Capture the cell that displays the provided text and extract its [x, y] central coordinate. 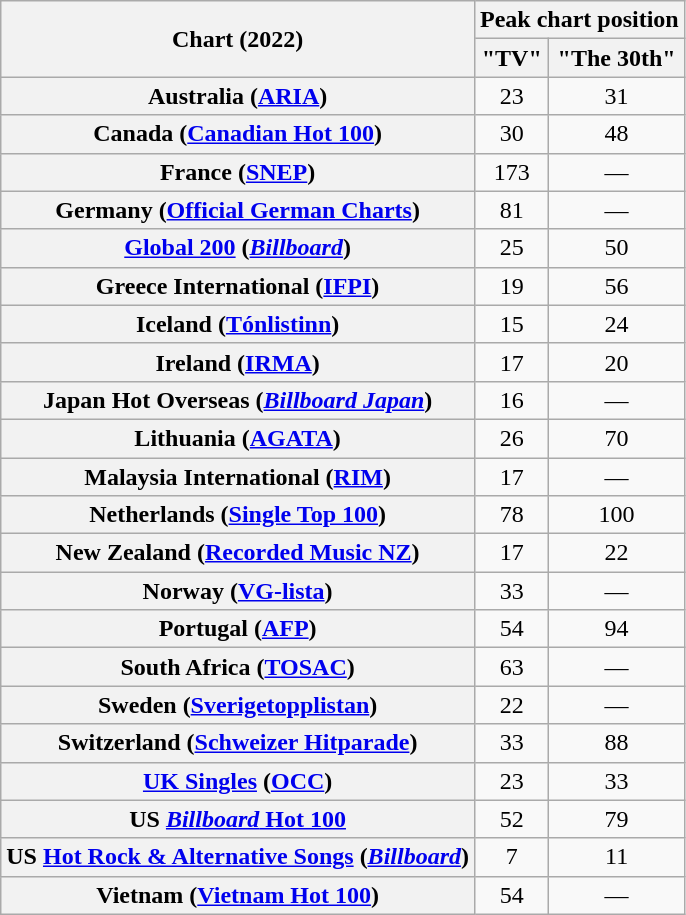
88 [616, 743]
US Billboard Hot 100 [238, 819]
26 [511, 438]
30 [511, 134]
US Hot Rock & Alternative Songs (Billboard) [238, 857]
"TV" [511, 58]
Malaysia International (RIM) [238, 477]
Peak chart position [579, 20]
81 [511, 210]
50 [616, 248]
19 [511, 286]
173 [511, 172]
25 [511, 248]
24 [616, 324]
Iceland (Tónlistinn) [238, 324]
Switzerland (Schweizer Hitparade) [238, 743]
48 [616, 134]
Australia (ARIA) [238, 96]
7 [511, 857]
Canada (Canadian Hot 100) [238, 134]
Global 200 (Billboard) [238, 248]
South Africa (TOSAC) [238, 667]
Netherlands (Single Top 100) [238, 515]
63 [511, 667]
Norway (VG-lista) [238, 591]
78 [511, 515]
Chart (2022) [238, 39]
52 [511, 819]
56 [616, 286]
Lithuania (AGATA) [238, 438]
31 [616, 96]
"The 30th" [616, 58]
New Zealand (Recorded Music NZ) [238, 553]
16 [511, 400]
79 [616, 819]
Ireland (IRMA) [238, 362]
15 [511, 324]
Sweden (Sverigetopplistan) [238, 705]
Vietnam (Vietnam Hot 100) [238, 895]
Japan Hot Overseas (Billboard Japan) [238, 400]
11 [616, 857]
Greece International (IFPI) [238, 286]
20 [616, 362]
Portugal (AFP) [238, 629]
France (SNEP) [238, 172]
70 [616, 438]
94 [616, 629]
100 [616, 515]
UK Singles (OCC) [238, 781]
Germany (Official German Charts) [238, 210]
